Provide the (x, y) coordinate of the cell's center where the given text is located.  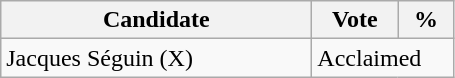
% (426, 20)
Jacques Séguin (X) (156, 58)
Vote (355, 20)
Acclaimed (383, 58)
Candidate (156, 20)
